Return the [x, y] coordinate for the center point of the cell that contains the specified text.  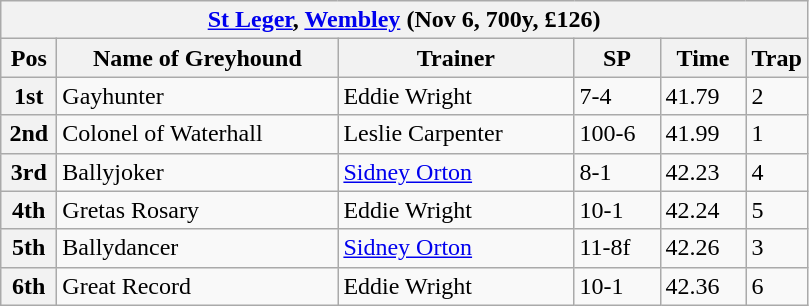
Pos [29, 58]
4 [776, 172]
Great Record [198, 286]
42.26 [703, 248]
41.99 [703, 134]
100-6 [617, 134]
Name of Greyhound [198, 58]
Time [703, 58]
Ballydancer [198, 248]
8-1 [617, 172]
42.36 [703, 286]
St Leger, Wembley (Nov 6, 700y, £126) [404, 20]
2 [776, 96]
Trainer [456, 58]
42.23 [703, 172]
Ballyjoker [198, 172]
1 [776, 134]
5th [29, 248]
2nd [29, 134]
41.79 [703, 96]
6 [776, 286]
3 [776, 248]
6th [29, 286]
SP [617, 58]
1st [29, 96]
Gayhunter [198, 96]
3rd [29, 172]
11-8f [617, 248]
42.24 [703, 210]
5 [776, 210]
Gretas Rosary [198, 210]
Trap [776, 58]
Colonel of Waterhall [198, 134]
4th [29, 210]
Leslie Carpenter [456, 134]
7-4 [617, 96]
